Provide the [X, Y] coordinate of the cell's center where the given text is located.  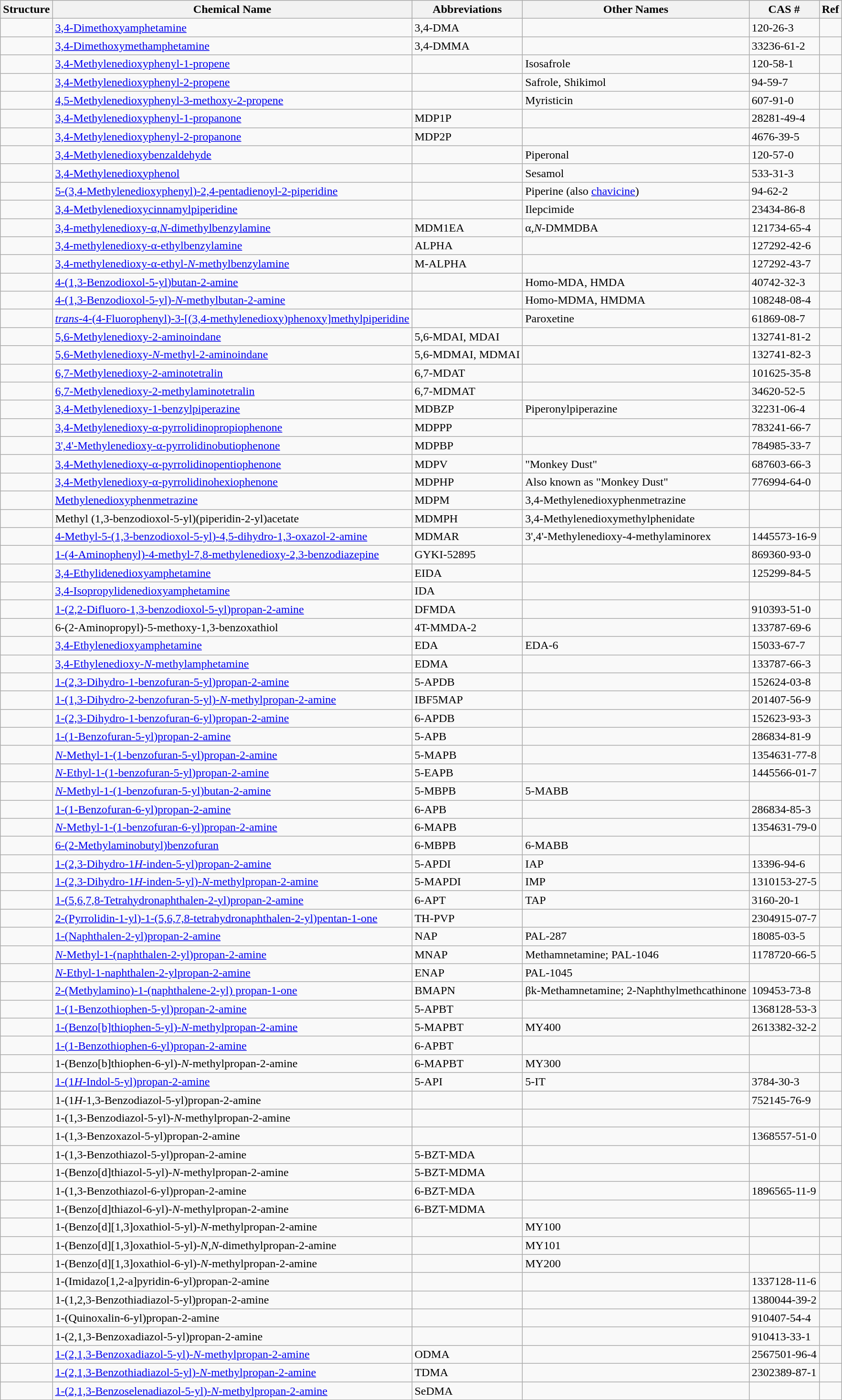
6-BZT-MDA [467, 1191]
1-(1H-Indol-5-yl)propan-2-amine [232, 1082]
6-APT [467, 900]
1-(1-Benzofuran-6-yl)propan-2-amine [232, 809]
533-31-3 [784, 173]
3,4-Isopropylidenedioxyamphetamine [232, 591]
N-Methyl-1-(1-benzofuran-6-yl)propan-2-amine [232, 827]
3160-20-1 [784, 900]
2567501-96-4 [784, 1354]
1-(Benzo[d][1,3]oxathiol-5-yl)-N-methylpropan-2-amine [232, 1227]
1-(2,1,3-Benzothiadiazol-5-yl)-N-methylpropan-2-amine [232, 1372]
607-91-0 [784, 100]
4,5-Methylenedioxyphenyl-3-methoxy-2-propene [232, 100]
125299-84-5 [784, 573]
3,4-Methylenedioxybenzaldehyde [232, 155]
910407-54-4 [784, 1318]
1310153-27-5 [784, 882]
3,4-Methylenedioxyphenyl-2-propanone [232, 137]
MDP2P [467, 137]
3,4-Ethylenedioxy-N-methylamphetamine [232, 664]
1354631-79-0 [784, 827]
5-MAPDI [467, 882]
1-(1-Benzothiophen-5-yl)propan-2-amine [232, 1009]
MDM1EA [467, 228]
MDBZP [467, 409]
5,6-MDMAI, MDMAI [467, 355]
3,4-methylenedioxy-α-ethylbenzylamine [232, 246]
1-(4-Aminophenyl)-4-methyl-7,8-methylenedioxy-2,3-benzodiazepine [232, 555]
1354631-77-8 [784, 754]
1-(1,3-Benzothiazol-5-yl)propan-2-amine [232, 1155]
3,4-methylenedioxy-α-ethyl-N-methylbenzylamine [232, 264]
5-APBT [467, 1009]
1-(Benzo[d]thiazol-5-yl)-N-methylpropan-2-amine [232, 1173]
MDMAR [467, 537]
1-(Benzo[d]thiazol-6-yl)-N-methylpropan-2-amine [232, 1209]
GYKI-52895 [467, 555]
1-(1-Benzofuran-5-yl)propan-2-amine [232, 736]
286834-85-3 [784, 809]
MDPV [467, 464]
94-62-2 [784, 191]
3,4-DMA [467, 28]
Piperonal [636, 155]
Methamnetamine; PAL-1046 [636, 955]
5,6-Methylenedioxy-N-methyl-2-aminoindane [232, 355]
PAL-1045 [636, 973]
3',4'-Methylenedioxy-α-pyrrolidinobutiophenone [232, 445]
3,4-Methylenedioxyphenyl-1-propene [232, 64]
1-(1,3-Benzodiazol-5-yl)-N-methylpropan-2-amine [232, 1118]
MY100 [636, 1227]
1-(Imidazo[1,2-a]pyridin-6-yl)propan-2-amine [232, 1282]
910393-51-0 [784, 609]
MDPBP [467, 445]
5-IT [636, 1082]
120-26-3 [784, 28]
6-BZT-MDMA [467, 1209]
MY101 [636, 1245]
6-MAPBT [467, 1063]
α,N-DMMDBA [636, 228]
MY400 [636, 1027]
15033-67-7 [784, 646]
3,4-Methylenedioxyphenmetrazine [636, 500]
132741-81-2 [784, 337]
MDMPH [467, 518]
IAP [636, 864]
6-(2-Methylaminobutyl)benzofuran [232, 846]
2304915-07-7 [784, 918]
5-BZT-MDMA [467, 1173]
2-(Pyrrolidin-1-yl)-1-(5,6,7,8-tetrahydronaphthalen-2-yl)pentan-1-one [232, 918]
4676-39-5 [784, 137]
28281-49-4 [784, 118]
3,4-Ethylenedioxyamphetamine [232, 646]
3,4-Ethylidenedioxyamphetamine [232, 573]
6-MAPB [467, 827]
1-(5,6,7,8-Tetrahydronaphthalen-2-yl)propan-2-amine [232, 900]
4-(1,3-Benzodioxol-5-yl)butan-2-amine [232, 282]
1380044-39-2 [784, 1300]
Ilepcimide [636, 209]
127292-42-6 [784, 246]
Ref [831, 10]
1-(2,1,3-Benzoxadiazol-5-yl)-N-methylpropan-2-amine [232, 1354]
N-Methyl-1-(1-benzofuran-5-yl)butan-2-amine [232, 791]
3,4-DMMA [467, 46]
TH-PVP [467, 918]
CAS # [784, 10]
5-APDB [467, 682]
1-(2,3-Dihydro-1-benzofuran-5-yl)propan-2-amine [232, 682]
127292-43-7 [784, 264]
IDA [467, 591]
Methylenedioxyphenmetrazine [232, 500]
5,6-MDAI, MDAI [467, 337]
3,4-Methylenedioxymethylphenidate [636, 518]
5-MAPBT [467, 1027]
152623-93-3 [784, 718]
776994-64-0 [784, 482]
EDMA [467, 664]
3784-30-3 [784, 1082]
SeDMA [467, 1391]
5-APB [467, 736]
6-APB [467, 809]
109453-73-8 [784, 991]
BMAPN [467, 991]
6-MBPB [467, 846]
MNAP [467, 955]
Chemical Name [232, 10]
5-MBPB [467, 791]
6,7-MDAT [467, 373]
152624-03-8 [784, 682]
1-(2,2-Difluoro-1,3-benzodioxol-5-yl)propan-2-amine [232, 609]
5-API [467, 1082]
1-(2,3-Dihydro-1H-inden-5-yl)-N-methylpropan-2-amine [232, 882]
6,7-MDMAT [467, 391]
1-(Naphthalen-2-yl)propan-2-amine [232, 936]
2302389-87-1 [784, 1372]
3,4-Methylenedioxy-1-benzylpiperazine [232, 409]
18085-03-5 [784, 936]
trans-4-(4-Fluorophenyl)-3-[(3,4-methylenedioxy)phenoxy]methylpiperidine [232, 318]
4T-MMDA-2 [467, 627]
1337128-11-6 [784, 1282]
IBF5MAP [467, 700]
Piperonylpiperazine [636, 409]
6,7-Methylenedioxy-2-aminotetralin [232, 373]
3,4-Methylenedioxyphenyl-1-propanone [232, 118]
34620-52-5 [784, 391]
N-Ethyl-1-naphthalen-2-ylpropan-2-amine [232, 973]
132741-82-3 [784, 355]
201407-56-9 [784, 700]
1-(1H-1,3-Benzodiazol-5-yl)propan-2-amine [232, 1100]
1-(1,3-Benzothiazol-6-yl)propan-2-amine [232, 1191]
1-(2,1,3-Benzoxadiazol-5-yl)propan-2-amine [232, 1336]
40742-32-3 [784, 282]
6-APBT [467, 1045]
Also known as "Monkey Dust" [636, 482]
Isosafrole [636, 64]
Structure [27, 10]
MDPHP [467, 482]
3,4-Methylenedioxy-α-pyrrolidinohexiophenone [232, 482]
Other Names [636, 10]
1-(2,3-Dihydro-1H-inden-5-yl)propan-2-amine [232, 864]
3,4-Methylenedioxy-α-pyrrolidinopentiophenone [232, 464]
1-(Benzo[d][1,3]oxathiol-6-yl)-N-methylpropan-2-amine [232, 1263]
Myristicin [636, 100]
NAP [467, 936]
13396-94-6 [784, 864]
1-(Benzo[b]thiophen-5-yl)-N-methylpropan-2-amine [232, 1027]
Paroxetine [636, 318]
1896565-11-9 [784, 1191]
MDPM [467, 500]
ENAP [467, 973]
133787-69-6 [784, 627]
Abbreviations [467, 10]
3,4-Methylenedioxyphenyl-2-propene [232, 82]
5-(3,4-Methylenedioxyphenyl)-2,4-pentadienoyl-2-piperidine [232, 191]
2-(Methylamino)-1-(naphthalene-2-yl) propan-1-one [232, 991]
PAL-287 [636, 936]
EDA [467, 646]
1368128-53-3 [784, 1009]
N-Methyl-1-(1-benzofuran-5-yl)propan-2-amine [232, 754]
5-MABB [636, 791]
3,4-Methylenedioxyphenol [232, 173]
1445573-16-9 [784, 537]
1-(Benzo[d][1,3]oxathiol-5-yl)-N,N-dimethylpropan-2-amine [232, 1245]
5-APDI [467, 864]
3,4-methylenedioxy-α,N-dimethylbenzylamine [232, 228]
1-(1,3-Dihydro-2-benzofuran-5-yl)-N-methylpropan-2-amine [232, 700]
61869-08-7 [784, 318]
33236-61-2 [784, 46]
6-APDB [467, 718]
869360-93-0 [784, 555]
"Monkey Dust" [636, 464]
3,4-Methylenedioxy-α-pyrrolidinopropiophenone [232, 427]
DFMDA [467, 609]
4-Methyl-5-(1,3-benzodioxol-5-yl)-4,5-dihydro-1,3-oxazol-2-amine [232, 537]
Safrole, Shikimol [636, 82]
6-MABB [636, 846]
Piperine (also chavicine) [636, 191]
783241-66-7 [784, 427]
3,4-Dimethoxymethamphetamine [232, 46]
Homo-MDA, HMDA [636, 282]
687603-66-3 [784, 464]
784985-33-7 [784, 445]
1368557-51-0 [784, 1136]
1-(2,1,3-Benzoselenadiazol-5-yl)-N-methylpropan-2-amine [232, 1391]
2613382-32-2 [784, 1027]
TAP [636, 900]
101625-35-8 [784, 373]
23434-86-8 [784, 209]
133787-66-3 [784, 664]
MY300 [636, 1063]
MY200 [636, 1263]
M-ALPHA [467, 264]
4-(1,3-Benzodioxol-5-yl)-N-methylbutan-2-amine [232, 300]
TDMA [467, 1372]
94-59-7 [784, 82]
5-EAPB [467, 773]
32231-06-4 [784, 409]
EDA-6 [636, 646]
βk-Methamnetamine; 2-Naphthylmethcathinone [636, 991]
121734-65-4 [784, 228]
N-Ethyl-1-(1-benzofuran-5-yl)propan-2-amine [232, 773]
ALPHA [467, 246]
1-(1,3-Benzoxazol-5-yl)propan-2-amine [232, 1136]
3',4'-Methylenedioxy-4-methylaminorex [636, 537]
3,4-Dimethoxyamphetamine [232, 28]
5,6-Methylenedioxy-2-aminoindane [232, 337]
6,7-Methylenedioxy-2-methylaminotetralin [232, 391]
MDPPP [467, 427]
286834-81-9 [784, 736]
1-(1-Benzothiophen-6-yl)propan-2-amine [232, 1045]
5-BZT-MDA [467, 1155]
N-Methyl-1-(naphthalen-2-yl)propan-2-amine [232, 955]
3,4-Methylenedioxycinnamylpiperidine [232, 209]
5-MAPB [467, 754]
1178720-66-5 [784, 955]
752145-76-9 [784, 1100]
1445566-01-7 [784, 773]
Methyl (1,3-benzodioxol-5-yl)(piperidin-2-yl)acetate [232, 518]
1-(Benzo[b]thiophen-6-yl)-N-methylpropan-2-amine [232, 1063]
108248-08-4 [784, 300]
ODMA [467, 1354]
1-(1,2,3-Benzothiadiazol-5-yl)propan-2-amine [232, 1300]
Sesamol [636, 173]
120-58-1 [784, 64]
910413-33-1 [784, 1336]
MDP1P [467, 118]
1-(Quinoxalin-6-yl)propan-2-amine [232, 1318]
120-57-0 [784, 155]
1-(2,3-Dihydro-1-benzofuran-6-yl)propan-2-amine [232, 718]
IMP [636, 882]
EIDA [467, 573]
Homo-MDMA, HMDMA [636, 300]
6-(2-Aminopropyl)-5-methoxy-1,3-benzoxathiol [232, 627]
